Detect which cell encompasses the target text, then output its (x, y) center coordinate. 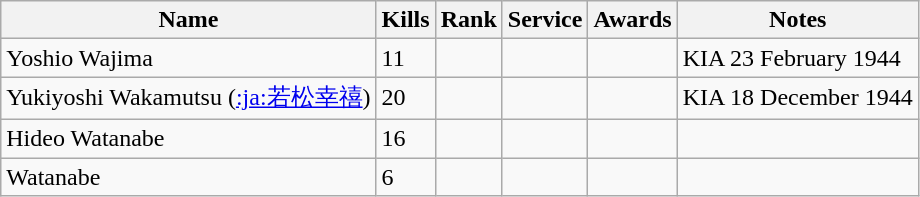
11 (406, 58)
Yoshio Wajima (188, 58)
Rank (468, 20)
Notes (798, 20)
20 (406, 98)
Hideo Watanabe (188, 138)
Kills (406, 20)
Name (188, 20)
Watanabe (188, 177)
6 (406, 177)
Yukiyoshi Wakamutsu (:ja:若松幸禧) (188, 98)
KIA 18 December 1944 (798, 98)
KIA 23 February 1944 (798, 58)
Service (545, 20)
16 (406, 138)
Awards (632, 20)
